Locate the cell with the specified text and output its (x, y) center coordinate. 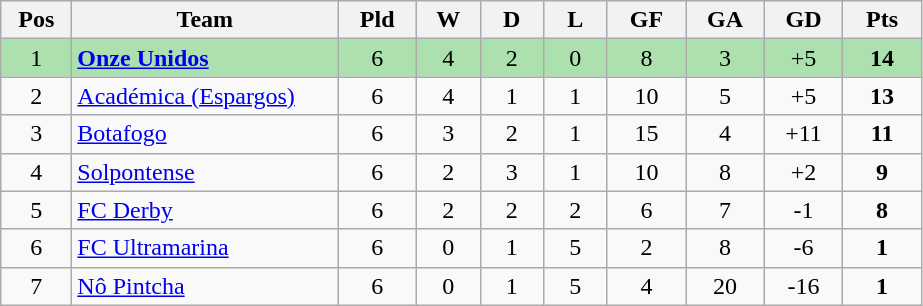
14 (882, 58)
FC Ultramarina (205, 248)
L (576, 20)
GD (804, 20)
-1 (804, 210)
FC Derby (205, 210)
+11 (804, 134)
9 (882, 172)
Pos (36, 20)
Botafogo (205, 134)
11 (882, 134)
D (512, 20)
Solpontense (205, 172)
Onze Unidos (205, 58)
+2 (804, 172)
15 (646, 134)
GF (646, 20)
W (448, 20)
Pld (378, 20)
-16 (804, 286)
Nô Pintcha (205, 286)
GA (726, 20)
Académica (Espargos) (205, 96)
Pts (882, 20)
20 (726, 286)
13 (882, 96)
Team (205, 20)
-6 (804, 248)
